Locate the cell with the specified text and output its [X, Y] center coordinate. 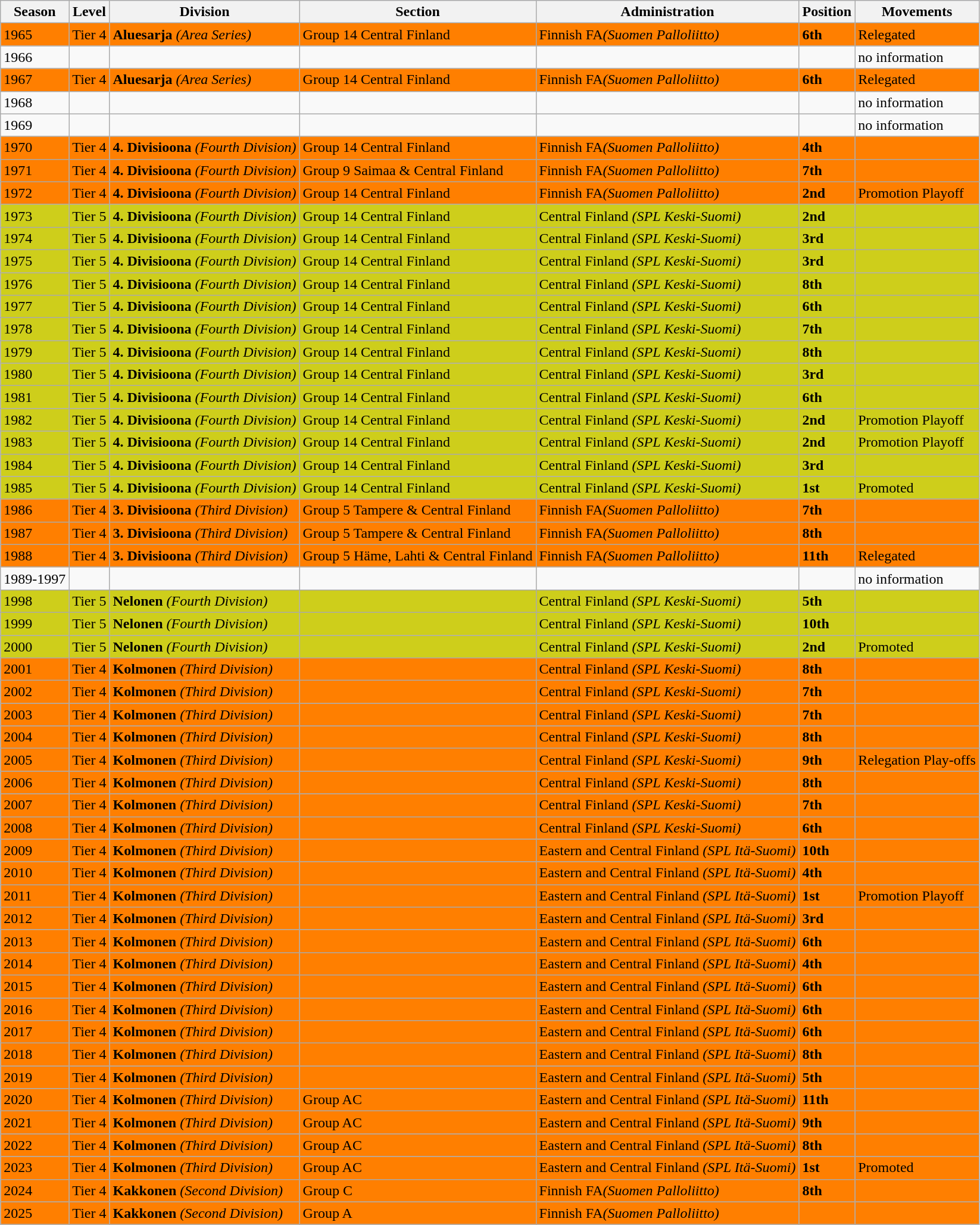
1968 [35, 102]
1965 [35, 35]
Group 5 Häme, Lahti & Central Finland [418, 556]
2018 [35, 1055]
Group A [418, 1213]
1977 [35, 307]
1982 [35, 420]
2024 [35, 1190]
2021 [35, 1123]
Group 9 Saimaa & Central Finland [418, 170]
1986 [35, 510]
2015 [35, 986]
1985 [35, 488]
Group C [418, 1190]
Administration [667, 12]
1971 [35, 170]
Season [35, 12]
2003 [35, 715]
2008 [35, 828]
2016 [35, 1009]
2011 [35, 896]
1967 [35, 80]
2014 [35, 964]
2013 [35, 941]
1988 [35, 556]
1979 [35, 352]
2019 [35, 1077]
1989-1997 [35, 578]
2025 [35, 1213]
1983 [35, 442]
2010 [35, 873]
Division [205, 12]
2004 [35, 737]
2000 [35, 646]
1976 [35, 284]
1984 [35, 465]
2002 [35, 692]
Level [89, 12]
1980 [35, 375]
1969 [35, 125]
2001 [35, 669]
1978 [35, 329]
1975 [35, 261]
Section [418, 12]
1973 [35, 216]
1981 [35, 397]
1998 [35, 601]
2020 [35, 1100]
Relegation Play-offs [917, 760]
2009 [35, 850]
Movements [917, 12]
2022 [35, 1145]
2005 [35, 760]
1987 [35, 533]
Position [827, 12]
1966 [35, 57]
1972 [35, 193]
2006 [35, 783]
1999 [35, 624]
1974 [35, 238]
2007 [35, 805]
2012 [35, 918]
2017 [35, 1032]
2023 [35, 1168]
1970 [35, 148]
